Return the (X, Y) coordinate for the center point of the cell that contains the specified text.  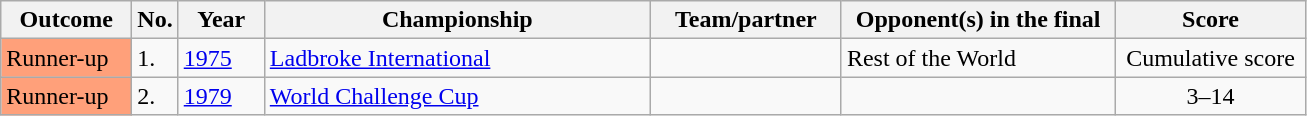
3–14 (1210, 96)
1975 (221, 58)
Score (1210, 20)
Cumulative score (1210, 58)
Year (221, 20)
1. (155, 58)
Team/partner (746, 20)
No. (155, 20)
Outcome (66, 20)
Championship (457, 20)
Opponent(s) in the final (978, 20)
1979 (221, 96)
Rest of the World (978, 58)
Ladbroke International (457, 58)
2. (155, 96)
World Challenge Cup (457, 96)
